Locate the cell with the specified text and output its [x, y] center coordinate. 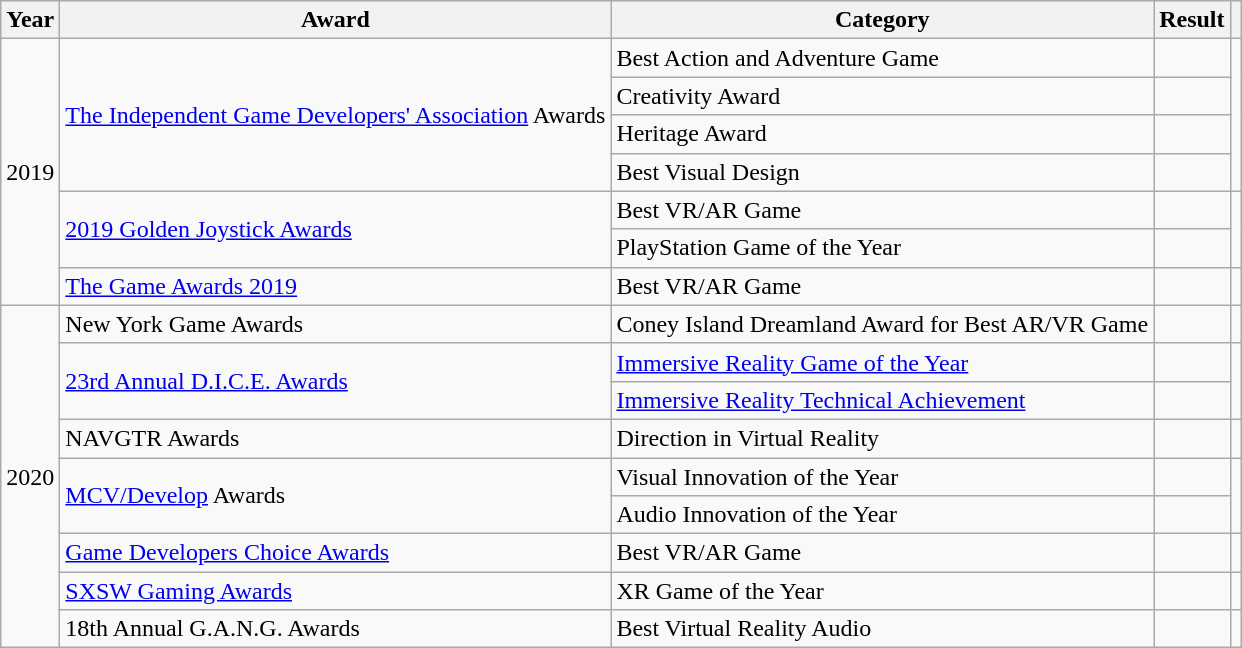
18th Annual G.A.N.G. Awards [336, 629]
PlayStation Game of the Year [882, 248]
The Game Awards 2019 [336, 286]
Direction in Virtual Reality [882, 438]
Coney Island Dreamland Award for Best AR/VR Game [882, 324]
Best Action and Adventure Game [882, 58]
Visual Innovation of the Year [882, 477]
2019 Golden Joystick Awards [336, 229]
Creativity Award [882, 96]
XR Game of the Year [882, 591]
SXSW Gaming Awards [336, 591]
Category [882, 20]
MCV/Develop Awards [336, 496]
Best Visual Design [882, 172]
Year [30, 20]
2019 [30, 172]
Result [1192, 20]
Best Virtual Reality Audio [882, 629]
Immersive Reality Game of the Year [882, 362]
NAVGTR Awards [336, 438]
23rd Annual D.I.C.E. Awards [336, 381]
New York Game Awards [336, 324]
Audio Innovation of the Year [882, 515]
Game Developers Choice Awards [336, 553]
The Independent Game Developers' Association Awards [336, 115]
Immersive Reality Technical Achievement [882, 400]
Heritage Award [882, 134]
2020 [30, 476]
Award [336, 20]
